Return the [X, Y] coordinate for the center point of the cell that contains the specified text.  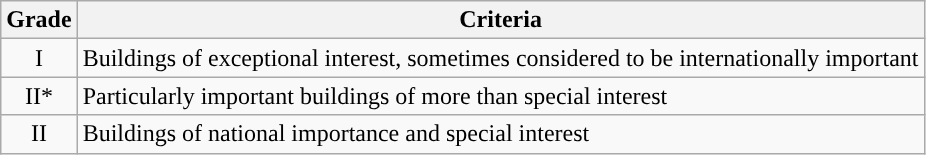
II* [39, 96]
Criteria [500, 20]
II [39, 134]
Buildings of national importance and special interest [500, 134]
I [39, 58]
Grade [39, 20]
Particularly important buildings of more than special interest [500, 96]
Buildings of exceptional interest, sometimes considered to be internationally important [500, 58]
